Locate the cell with the specified text and output its (X, Y) center coordinate. 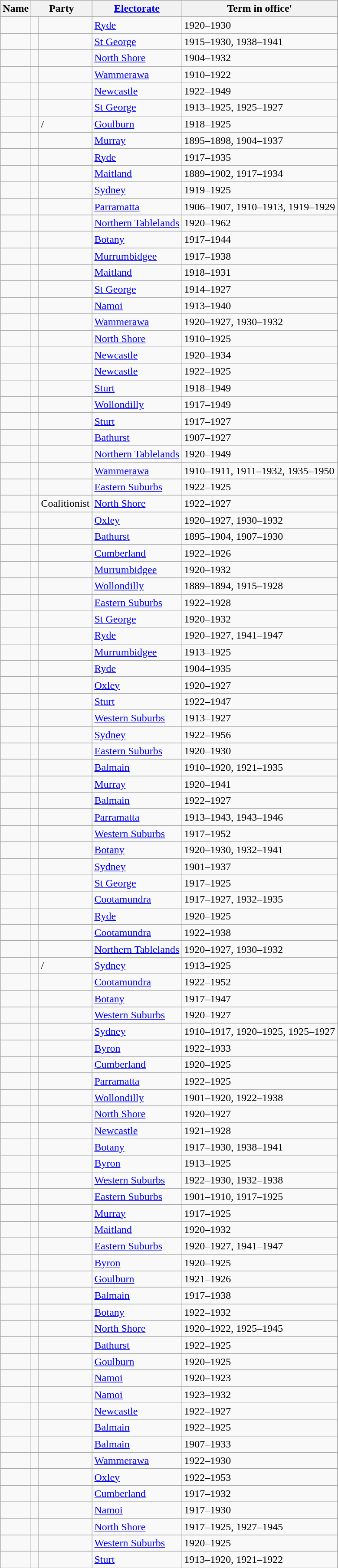
1917–1927, 1932–1935 (259, 900)
Name (16, 9)
1922–1933 (259, 1048)
1917–1930, 1938–1941 (259, 1147)
1889–1894, 1915–1928 (259, 586)
1901–1937 (259, 867)
1915–1930, 1938–1941 (259, 42)
Coalitionist (65, 504)
1913–1927 (259, 718)
1910–1911, 1911–1932, 1935–1950 (259, 470)
1920–1930, 1932–1941 (259, 850)
1922–1932 (259, 1312)
1920–1923 (259, 1378)
1920–1962 (259, 223)
1895–1904, 1907–1930 (259, 537)
1917–1949 (259, 404)
1920–1922, 1925–1945 (259, 1329)
1922–1926 (259, 553)
1913–1940 (259, 306)
1910–1917, 1920–1925, 1925–1927 (259, 1032)
1917–1932 (259, 1493)
1918–1949 (259, 388)
1914–1927 (259, 289)
1922–1928 (259, 603)
1889–1902, 1917–1934 (259, 173)
1901–1910, 1917–1925 (259, 1196)
1918–1925 (259, 124)
1923–1932 (259, 1395)
1907–1933 (259, 1444)
1917–1930 (259, 1510)
Party (62, 9)
1918–1931 (259, 273)
1917–1947 (259, 998)
1921–1926 (259, 1279)
1906–1907, 1910–1913, 1919–1929 (259, 207)
1910–1920, 1921–1935 (259, 768)
1913–1925, 1925–1927 (259, 108)
1920–1949 (259, 454)
1922–1930 (259, 1460)
1907–1927 (259, 437)
Term in office' (259, 9)
1922–1956 (259, 735)
1922–1947 (259, 701)
1919–1925 (259, 190)
1901–1920, 1922–1938 (259, 1098)
1913–1920, 1921–1922 (259, 1560)
1917–1944 (259, 240)
1922–1949 (259, 91)
1920–1934 (259, 355)
1895–1898, 1904–1937 (259, 140)
1910–1922 (259, 75)
1917–1925, 1927–1945 (259, 1526)
1904–1935 (259, 668)
1917–1935 (259, 157)
1922–1953 (259, 1477)
1904–1932 (259, 58)
1917–1952 (259, 834)
1922–1952 (259, 982)
1921–1928 (259, 1131)
1910–1925 (259, 339)
1920–1941 (259, 784)
Electorate (137, 9)
1917–1927 (259, 421)
1913–1943, 1943–1946 (259, 817)
1922–1938 (259, 932)
1922–1930, 1932–1938 (259, 1180)
